From the cell containing the given text, extract its center point as [x, y] coordinate. 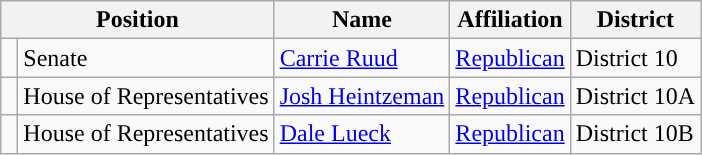
District [635, 20]
Dale Lueck [362, 134]
Carrie Ruud [362, 58]
Josh Heintzeman [362, 96]
District 10B [635, 134]
District 10A [635, 96]
Senate [146, 58]
Position [138, 20]
Affiliation [510, 20]
Name [362, 20]
District 10 [635, 58]
